Return [x, y] of the center of cell containing provided text 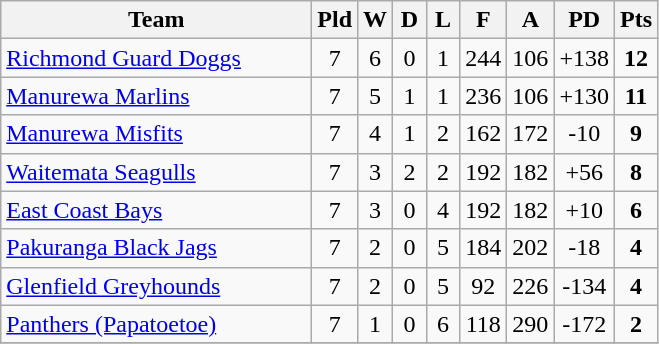
162 [484, 134]
-18 [584, 248]
226 [530, 286]
Manurewa Misfits [156, 134]
+10 [584, 210]
+130 [584, 96]
Team [156, 20]
-10 [584, 134]
+138 [584, 58]
+56 [584, 172]
W [376, 20]
Manurewa Marlins [156, 96]
Richmond Guard Doggs [156, 58]
172 [530, 134]
A [530, 20]
202 [530, 248]
D [410, 20]
290 [530, 324]
L [443, 20]
118 [484, 324]
-172 [584, 324]
8 [636, 172]
184 [484, 248]
Glenfield Greyhounds [156, 286]
244 [484, 58]
PD [584, 20]
Waitemata Seagulls [156, 172]
Pts [636, 20]
Panthers (Papatoetoe) [156, 324]
11 [636, 96]
Pakuranga Black Jags [156, 248]
East Coast Bays [156, 210]
9 [636, 134]
-134 [584, 286]
92 [484, 286]
12 [636, 58]
236 [484, 96]
F [484, 20]
Pld [335, 20]
